Capture the cell that displays the provided text and extract its (x, y) central coordinate. 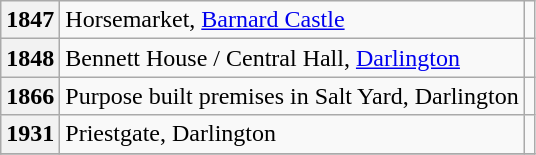
1866 (30, 96)
Bennett House / Central Hall, Darlington (292, 58)
1847 (30, 20)
Priestgate, Darlington (292, 134)
1848 (30, 58)
Purpose built premises in Salt Yard, Darlington (292, 96)
1931 (30, 134)
Horsemarket, Barnard Castle (292, 20)
